Determine the [X, Y] coordinate at the center of the cell enclosing the given text.  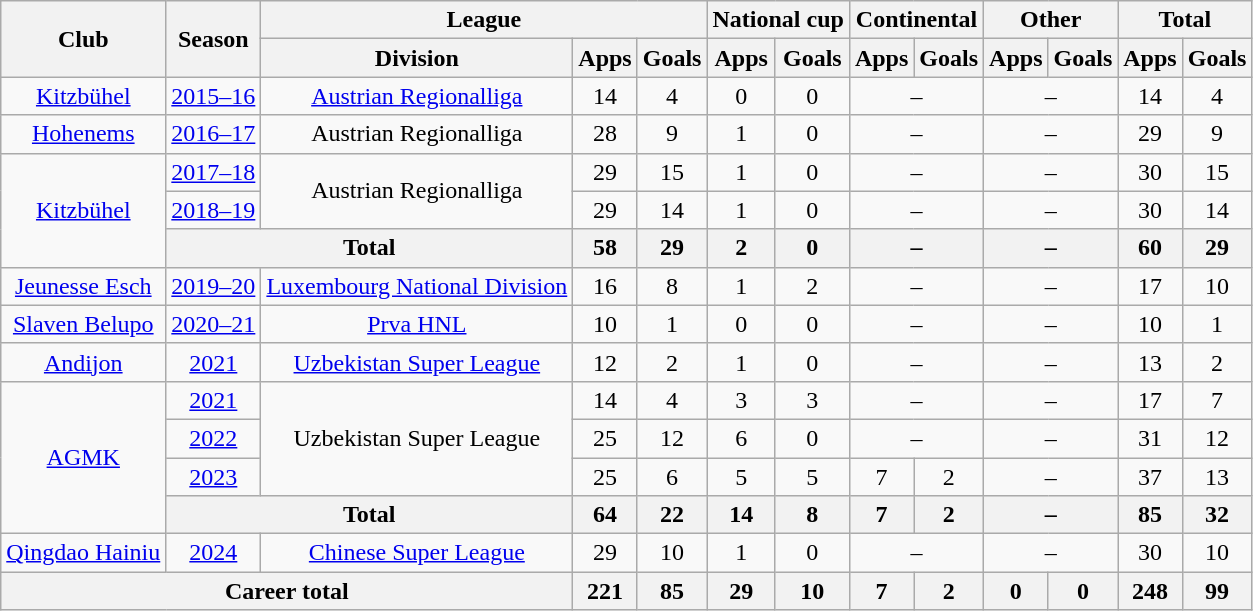
Division [417, 58]
League [484, 20]
AGMK [84, 457]
64 [605, 515]
Continental [916, 20]
31 [1150, 438]
Luxembourg National Division [417, 286]
Other [1051, 20]
22 [672, 515]
Andijon [84, 362]
2019–20 [214, 286]
Jeunesse Esch [84, 286]
2016–17 [214, 134]
Hohenems [84, 134]
221 [605, 591]
32 [1217, 515]
58 [605, 248]
Slaven Belupo [84, 324]
2018–19 [214, 210]
37 [1150, 477]
Career total [287, 591]
2023 [214, 477]
2017–18 [214, 172]
16 [605, 286]
2024 [214, 553]
Club [84, 39]
248 [1150, 591]
Season [214, 39]
2020–21 [214, 324]
Chinese Super League [417, 553]
2022 [214, 438]
Prva HNL [417, 324]
National cup [778, 20]
2015–16 [214, 96]
99 [1217, 591]
Qingdao Hainiu [84, 553]
60 [1150, 248]
28 [605, 134]
